Detect which cell encompasses the target text, then output its (x, y) center coordinate. 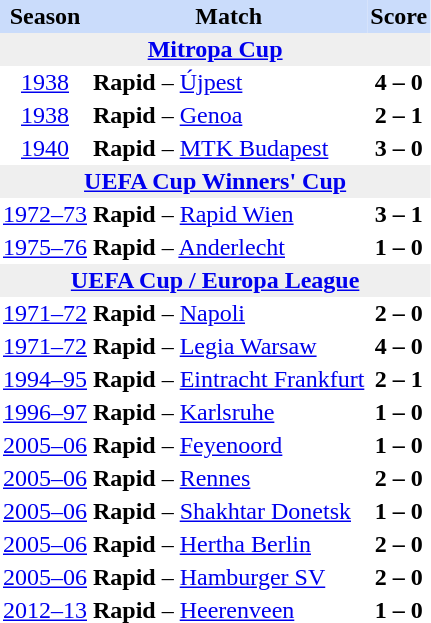
Rapid – MTK Budapest (228, 148)
1996–97 (45, 412)
Rapid – Újpest (228, 82)
Rapid – Hamburger SV (228, 578)
1940 (45, 148)
Rapid – Rennes (228, 478)
Rapid – Anderlecht (228, 248)
1994–95 (45, 380)
UEFA Cup / Europa League (215, 280)
1972–73 (45, 214)
Rapid – Rapid Wien (228, 214)
Rapid – Karlsruhe (228, 412)
1975–76 (45, 248)
Score (398, 16)
Rapid – Hertha Berlin (228, 544)
Season (45, 16)
Rapid – Napoli (228, 314)
Rapid – Genoa (228, 116)
3 – 0 (398, 148)
Rapid – Legia Warsaw (228, 346)
Match (228, 16)
Rapid – Feyenoord (228, 446)
Rapid – Eintracht Frankfurt (228, 380)
Rapid – Shakhtar Donetsk (228, 512)
UEFA Cup Winners' Cup (215, 182)
3 – 1 (398, 214)
Mitropa Cup (215, 50)
